Pinpoint the cell where the given text exists, returning its [X, Y] midpoint coordinate. 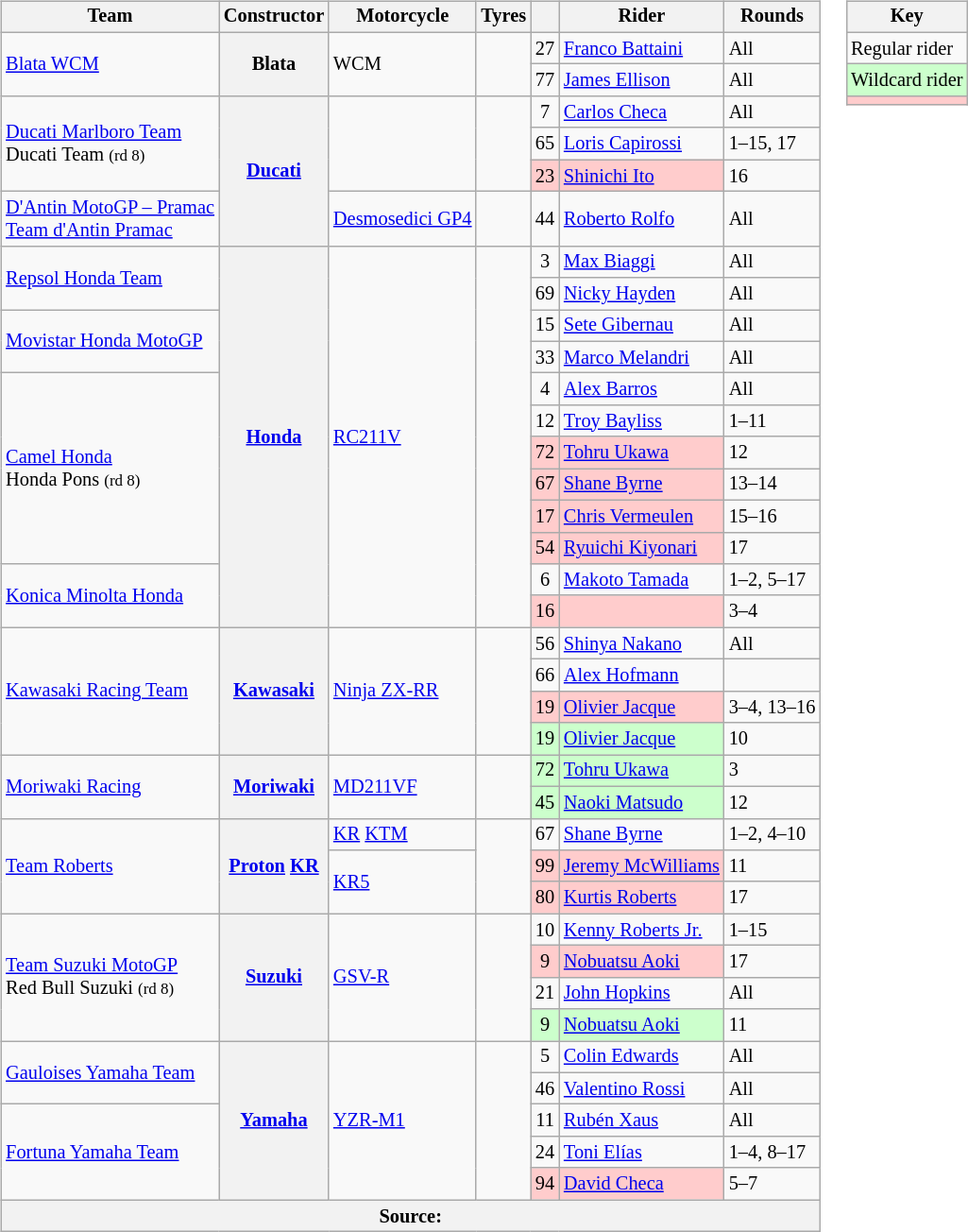
Kawasaki [274, 692]
44 [545, 219]
1–11 [773, 421]
Carlos Checa [642, 112]
80 [545, 898]
Kurtis Roberts [642, 898]
Alex Barros [642, 389]
1–2, 4–10 [773, 834]
Blata WCM [110, 64]
54 [545, 548]
Colin Edwards [642, 1057]
Naoki Matsudo [642, 802]
KR5 [402, 882]
Rider [642, 17]
Shinya Nakano [642, 643]
Movistar Honda MotoGP [110, 342]
Moriwaki [274, 786]
Team Roberts [110, 865]
Kawasaki Racing Team [110, 692]
Chris Vermeulen [642, 516]
13–14 [773, 485]
David Checa [642, 1184]
Kenny Roberts Jr. [642, 930]
94 [545, 1184]
Sete Gibernau [642, 326]
Constructor [274, 17]
Repsol Honda Team [110, 278]
15 [545, 326]
Source: [410, 1216]
Konica Minolta Honda [110, 595]
23 [545, 176]
Marco Melandri [642, 357]
Ninja ZX-RR [402, 692]
56 [545, 643]
3–4, 13–16 [773, 707]
1–4, 8–17 [773, 1153]
Key [907, 17]
James Ellison [642, 80]
Regular rider [907, 48]
Roberto Rolfo [642, 219]
John Hopkins [642, 993]
65 [545, 144]
1–15, 17 [773, 144]
21 [545, 993]
5 [545, 1057]
Rounds [773, 17]
45 [545, 802]
Yamaha [274, 1121]
15–16 [773, 516]
1–15 [773, 930]
Ducati [274, 172]
Suzuki [274, 977]
66 [545, 676]
33 [545, 357]
Desmosedici GP4 [402, 219]
6 [545, 580]
Rubén Xaus [642, 1121]
Camel HondaHonda Pons (rd 8) [110, 469]
Team Suzuki MotoGPRed Bull Suzuki (rd 8) [110, 977]
Toni Elías [642, 1153]
Team [110, 17]
RC211V [402, 436]
Fortuna Yamaha Team [110, 1153]
Blata [274, 64]
Makoto Tamada [642, 580]
GSV-R [402, 977]
KR KTM [402, 834]
Nicky Hayden [642, 294]
D'Antin MotoGP – Pramac Team d'Antin Pramac [110, 219]
99 [545, 866]
27 [545, 48]
Alex Hofmann [642, 676]
Proton KR [274, 865]
Honda [274, 436]
Jeremy McWilliams [642, 866]
WCM [402, 64]
Troy Bayliss [642, 421]
4 [545, 389]
Wildcard rider [907, 80]
Valentino Rossi [642, 1088]
Gauloises Yamaha Team [110, 1073]
Motorcycle [402, 17]
Loris Capirossi [642, 144]
MD211VF [402, 786]
3–4 [773, 611]
Max Biaggi [642, 262]
46 [545, 1088]
Ryuichi Kiyonari [642, 548]
24 [545, 1153]
Moriwaki Racing [110, 786]
77 [545, 80]
YZR-M1 [402, 1121]
5–7 [773, 1184]
69 [545, 294]
Tyres [503, 17]
Shinichi Ito [642, 176]
7 [545, 112]
Ducati Marlboro TeamDucati Team (rd 8) [110, 144]
Franco Battaini [642, 48]
1–2, 5–17 [773, 580]
